Return the [x, y] coordinate for the center point of the cell that contains the specified text.  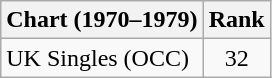
UK Singles (OCC) [102, 58]
Rank [236, 20]
Chart (1970–1979) [102, 20]
32 [236, 58]
